Extract the [X, Y] coordinate from the center of the cell holding the provided text.  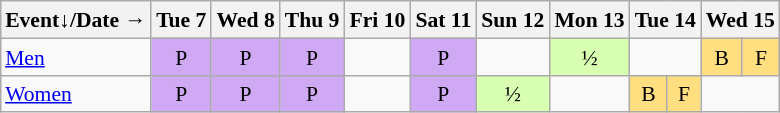
Wed 8 [245, 20]
Thu 9 [312, 20]
Women [76, 94]
Tue 14 [666, 20]
Sun 12 [512, 20]
Wed 15 [740, 20]
Tue 7 [181, 20]
Fri 10 [377, 20]
Event↓/Date → [76, 20]
Sat 11 [443, 20]
Men [76, 56]
Mon 13 [589, 20]
